Extract the [x, y] coordinate from the center of the cell holding the provided text.  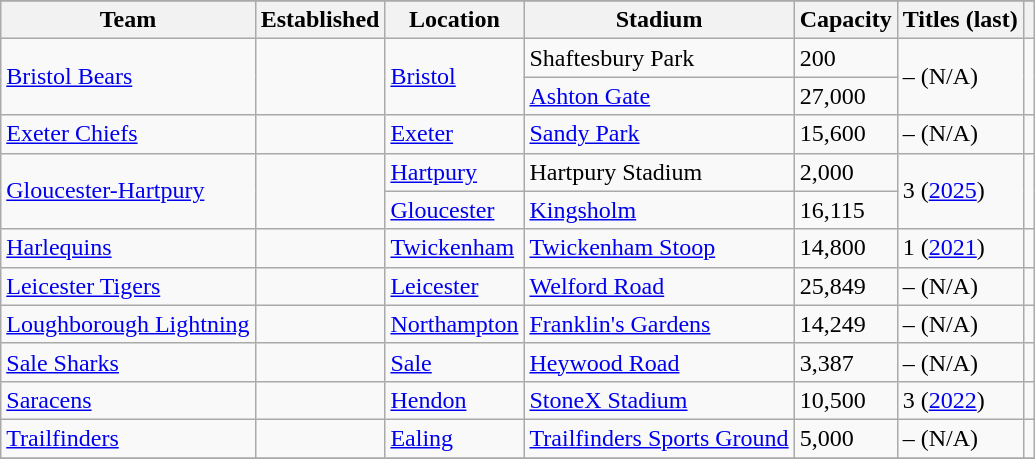
27,000 [846, 96]
14,249 [846, 324]
Bristol [454, 77]
Harlequins [128, 248]
Ashton Gate [659, 96]
Hartpury [454, 172]
Twickenham Stoop [659, 248]
Established [320, 20]
3 (2022) [960, 400]
Trailfinders Sports Ground [659, 438]
3 (2025) [960, 191]
Sandy Park [659, 134]
200 [846, 58]
Twickenham [454, 248]
Leicester Tigers [128, 286]
Welford Road [659, 286]
Hendon [454, 400]
1 (2021) [960, 248]
Location [454, 20]
Team [128, 20]
Leicester [454, 286]
Bristol Bears [128, 77]
Franklin's Gardens [659, 324]
10,500 [846, 400]
Ealing [454, 438]
Sale [454, 362]
Saracens [128, 400]
Kingsholm [659, 210]
Exeter [454, 134]
2,000 [846, 172]
Capacity [846, 20]
Loughborough Lightning [128, 324]
25,849 [846, 286]
StoneX Stadium [659, 400]
16,115 [846, 210]
Heywood Road [659, 362]
15,600 [846, 134]
Northampton [454, 324]
14,800 [846, 248]
5,000 [846, 438]
Stadium [659, 20]
Gloucester-Hartpury [128, 191]
Shaftesbury Park [659, 58]
Gloucester [454, 210]
Trailfinders [128, 438]
Sale Sharks [128, 362]
3,387 [846, 362]
Hartpury Stadium [659, 172]
Titles (last) [960, 20]
Exeter Chiefs [128, 134]
